Pinpoint the cell where the given text exists, returning its [X, Y] midpoint coordinate. 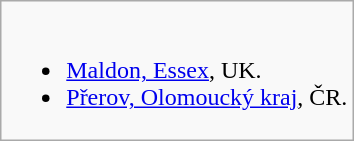
Maldon, Essex, UK. Přerov, Olomoucký kraj, ČR. [177, 71]
